Determine the [X, Y] coordinate at the center of the cell enclosing the given text.  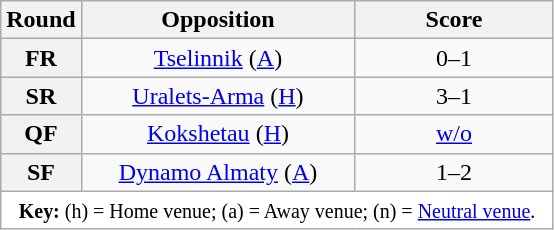
FR [41, 58]
Score [454, 20]
Round [41, 20]
QF [41, 134]
1–2 [454, 172]
Dynamo Almaty (A) [218, 172]
Key: (h) = Home venue; (a) = Away venue; (n) = Neutral venue. [278, 210]
Opposition [218, 20]
Kokshetau (H) [218, 134]
0–1 [454, 58]
Uralets-Arma (H) [218, 96]
SR [41, 96]
3–1 [454, 96]
Tselinnik (A) [218, 58]
w/o [454, 134]
SF [41, 172]
